Find where the given text appears and provide that cell's center as [x, y] coordinate. 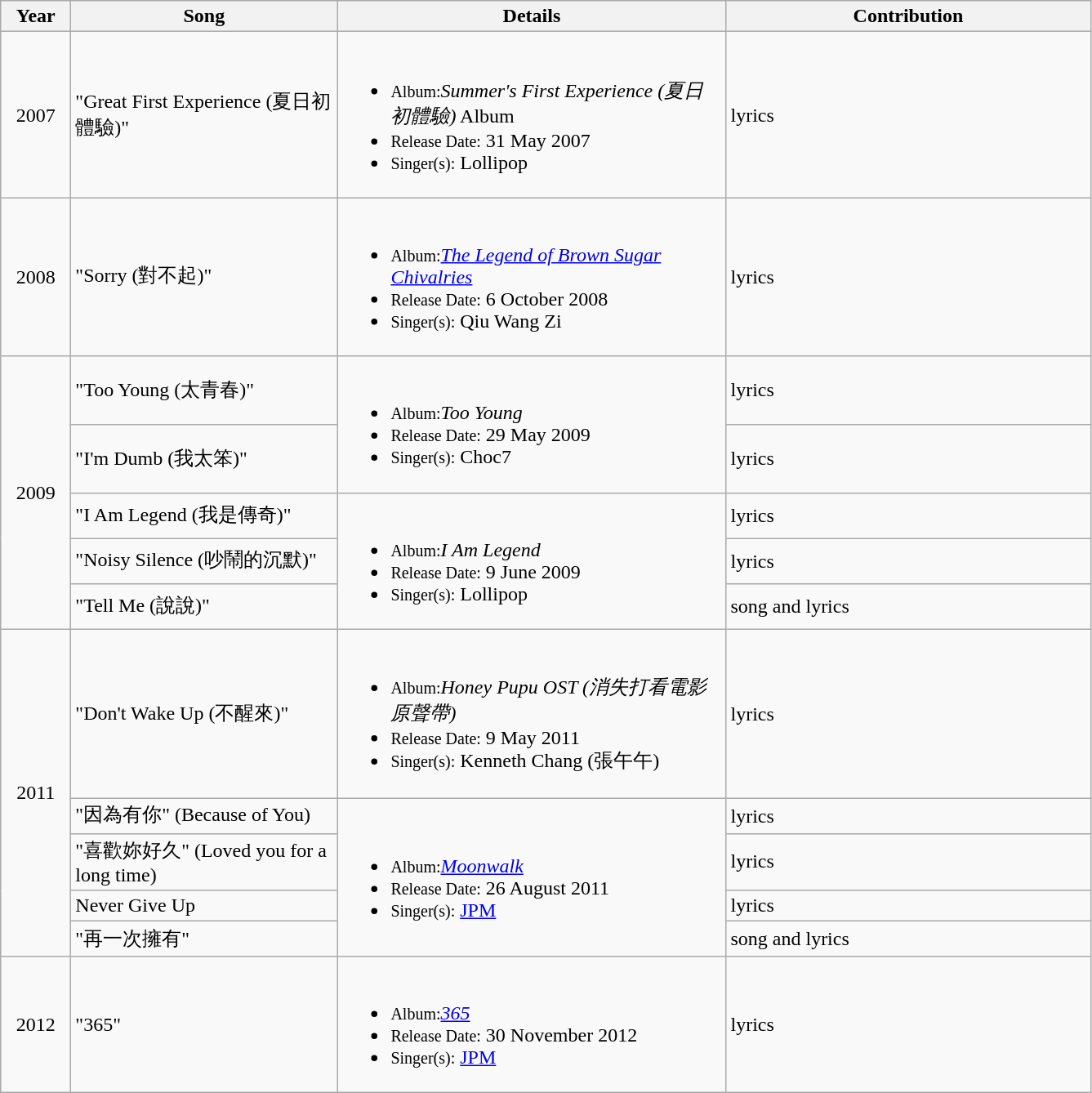
Album:Honey Pupu OST (消失打看電影原聲帶)Release Date: 9 May 2011Singer(s): Kenneth Chang (張午午) [532, 714]
Album:365Release Date: 30 November 2012Singer(s): JPM [532, 1024]
"I Am Legend (我是傳奇)" [204, 515]
Album:The Legend of Brown Sugar ChivalriesRelease Date: 6 October 2008Singer(s): Qiu Wang Zi [532, 277]
"Don't Wake Up (不醒來)" [204, 714]
"365" [204, 1024]
Song [204, 16]
"Noisy Silence (吵鬧的沉默)" [204, 561]
2009 [36, 493]
Year [36, 16]
"喜歡妳好久" (Loved you for a long time) [204, 862]
Contribution [908, 16]
2011 [36, 792]
Album:I Am LegendRelease Date: 9 June 2009Singer(s): Lollipop [532, 560]
Details [532, 16]
"Tell Me (說說)" [204, 606]
"I'm Dumb (我太笨)" [204, 458]
Album:Summer's First Experience (夏日初體驗) AlbumRelease Date: 31 May 2007Singer(s): Lollipop [532, 114]
"Sorry (對不起)" [204, 277]
Album:MoonwalkRelease Date: 26 August 2011Singer(s): JPM [532, 877]
"Too Young (太青春)" [204, 390]
2012 [36, 1024]
2008 [36, 277]
"再一次擁有" [204, 939]
"因為有你" (Because of You) [204, 817]
Never Give Up [204, 906]
Album:Too YoungRelease Date: 29 May 2009Singer(s): Choc7 [532, 425]
2007 [36, 114]
"Great First Experience (夏日初體驗)" [204, 114]
